Extract the [x, y] coordinate from the center of the cell holding the provided text.  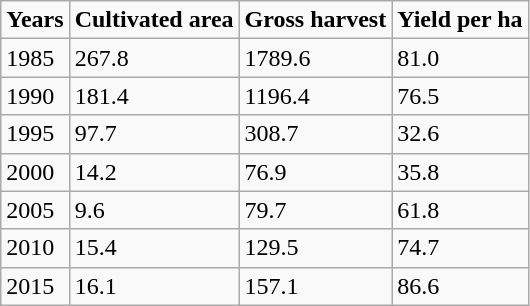
76.5 [460, 96]
81.0 [460, 58]
86.6 [460, 286]
32.6 [460, 134]
97.7 [154, 134]
Gross harvest [316, 20]
157.1 [316, 286]
2005 [35, 210]
267.8 [154, 58]
61.8 [460, 210]
35.8 [460, 172]
74.7 [460, 248]
Years [35, 20]
129.5 [316, 248]
Yield per ha [460, 20]
14.2 [154, 172]
181.4 [154, 96]
2000 [35, 172]
1985 [35, 58]
308.7 [316, 134]
9.6 [154, 210]
76.9 [316, 172]
2015 [35, 286]
2010 [35, 248]
1995 [35, 134]
1789.6 [316, 58]
Cultivated area [154, 20]
79.7 [316, 210]
1196.4 [316, 96]
15.4 [154, 248]
16.1 [154, 286]
1990 [35, 96]
